Find where the given text appears and provide that cell's center as [x, y] coordinate. 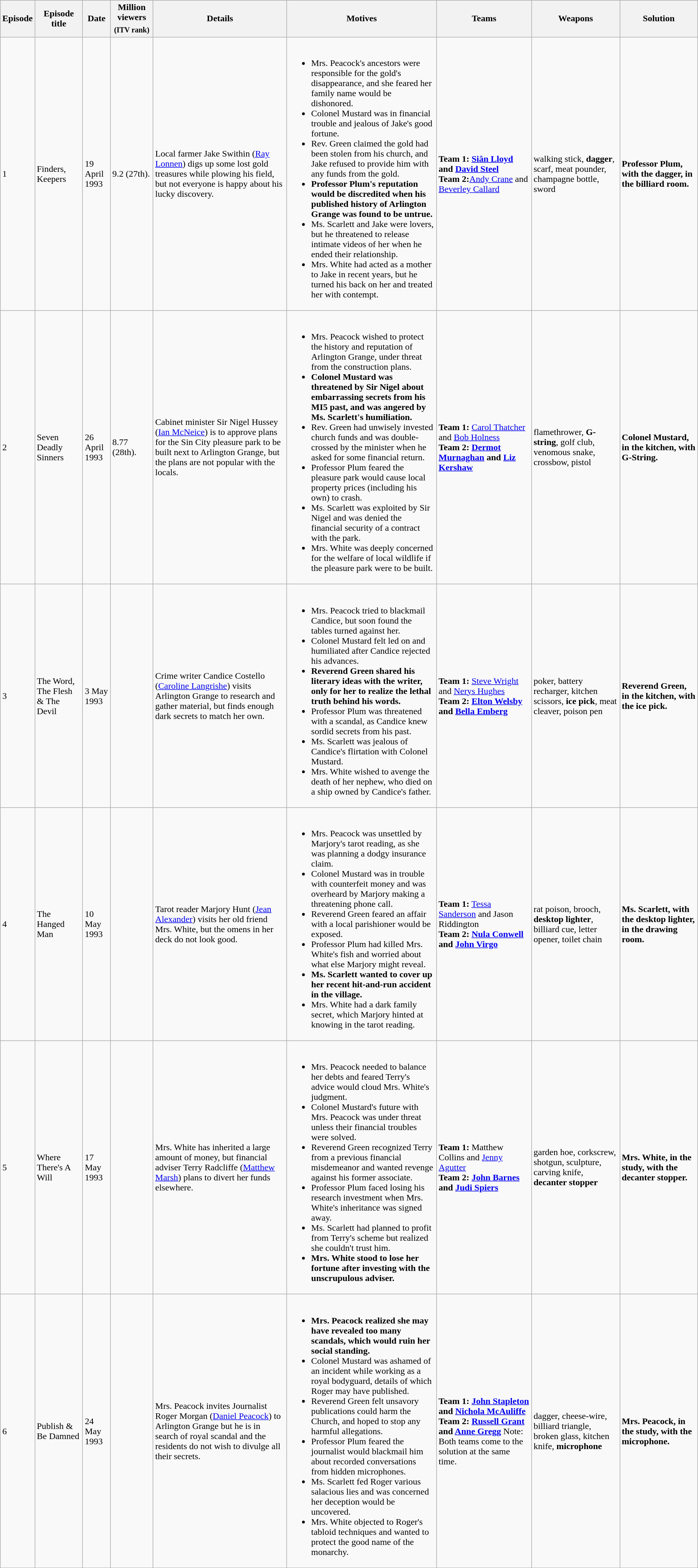
Team 1: Carol Thatcher and Bob Holness Team 2: Dermot Murnaghan and Liz Kershaw [484, 447]
poker, battery recharger, kitchen scissors, ice pick, meat cleaver, poison pen [576, 695]
4 [18, 924]
Episode [18, 19]
Reverend Green, in the kitchen, with the ice pick. [658, 695]
Motives [362, 19]
walking stick, dagger, scarf, meat pounder, champagne bottle, sword [576, 174]
Weapons [576, 19]
Finders, Keepers [59, 174]
19 April 1993 [97, 174]
The Hanged Man [59, 924]
26 April 1993 [97, 447]
Mrs. White, in the study, with the decanter stopper. [658, 1167]
Team 1: Steve Wright and Nerys Hughes Team 2: Elton Welsby and Bella Emberg [484, 695]
Team 1: John Stapleton and Nichola McAuliffe Team 2: Russell Grant and Anne Gregg Note: Both teams come to the solution at the same time. [484, 1431]
Publish & Be Damned [59, 1431]
3 [18, 695]
9.2 (27th). [132, 174]
Professor Plum, with the dagger, in the billiard room. [658, 174]
Ms. Scarlett, with the desktop lighter, in the drawing room. [658, 924]
Episode title [59, 19]
1 [18, 174]
The Word, The Flesh & The Devil [59, 695]
Seven Deadly Sinners [59, 447]
dagger, cheese-wire, billiard triangle, broken glass, kitchen knife, microphone [576, 1431]
garden hoe, corkscrew, shotgun, sculpture, carving knife, decanter stopper [576, 1167]
Team 1: Tessa Sanderson and Jason Riddington Team 2: Nula Conwell and John Virgo [484, 924]
8.77 (28th). [132, 447]
Where There's A Will [59, 1167]
Solution [658, 19]
Mrs. Peacock, in the study, with the microphone. [658, 1431]
Million viewers (ITV rank) [132, 19]
2 [18, 447]
5 [18, 1167]
3 May 1993 [97, 695]
Tarot reader Marjory Hunt (Jean Alexander) visits her old friend Mrs. White, but the omens in her deck do not look good. [220, 924]
Colonel Mustard, in the kitchen, with G-String. [658, 447]
6 [18, 1431]
Date [97, 19]
17 May 1993 [97, 1167]
Team 1: Siân Lloyd and David Steel Team 2:Andy Crane and Beverley Callard [484, 174]
Details [220, 19]
24 May 1993 [97, 1431]
flamethrower, G-string, golf club, venomous snake, crossbow, pistol [576, 447]
Local farmer Jake Swithin (Ray Lonnen) digs up some lost gold treasures while plowing his field, but not everyone is happy about his lucky discovery. [220, 174]
Team 1: Matthew Collins and Jenny Agutter Team 2: John Barnes and Judi Spiers [484, 1167]
Teams [484, 19]
rat poison, brooch, desktop lighter, billiard cue, letter opener, toilet chain [576, 924]
Mrs. White has inherited a large amount of money, but financial adviser Terry Radcliffe (Matthew Marsh) plans to divert her funds elsewhere. [220, 1167]
10 May 1993 [97, 924]
